Output the (x, y) coordinate of the center of the cell containing the given text.  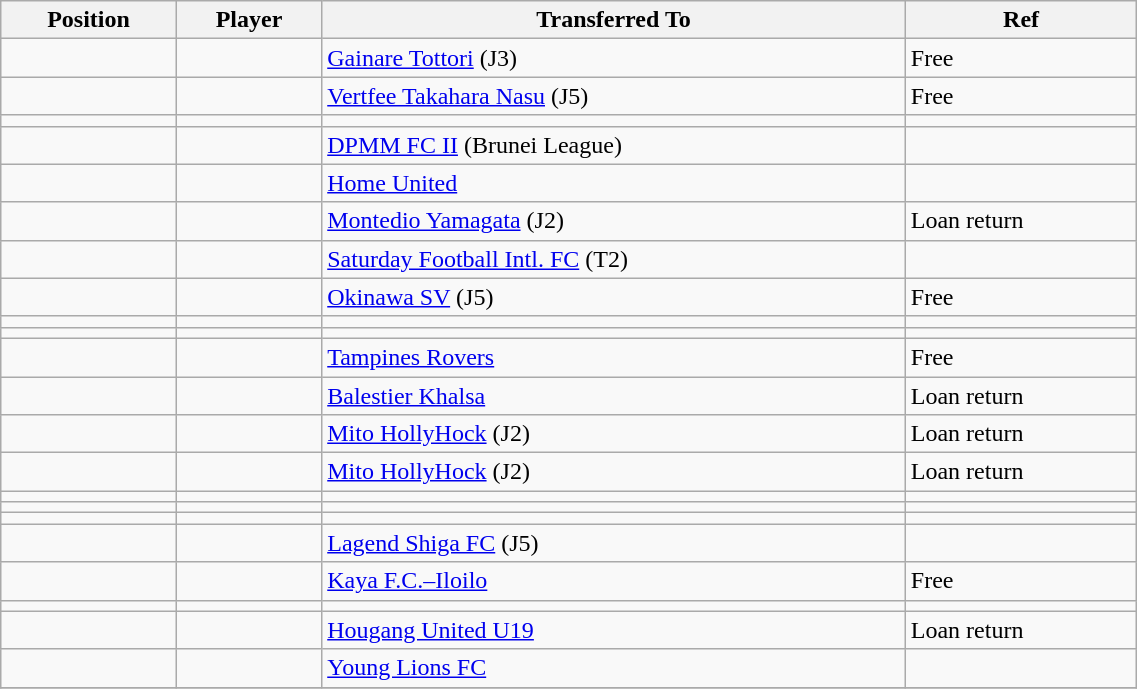
Kaya F.C.–Iloilo (614, 581)
Vertfee Takahara Nasu (J5) (614, 96)
Montedio Yamagata (J2) (614, 221)
Tampines Rovers (614, 357)
Gainare Tottori (J3) (614, 58)
Young Lions FC (614, 668)
Lagend Shiga FC (J5) (614, 543)
Transferred To (614, 20)
Hougang United U19 (614, 630)
DPMM FC II (Brunei League) (614, 145)
Ref (1021, 20)
Saturday Football Intl. FC (T2) (614, 259)
Home United (614, 183)
Okinawa SV (J5) (614, 297)
Position (89, 20)
Balestier Khalsa (614, 395)
Player (248, 20)
